Determine the [x, y] coordinate at the center of the cell enclosing the given text.  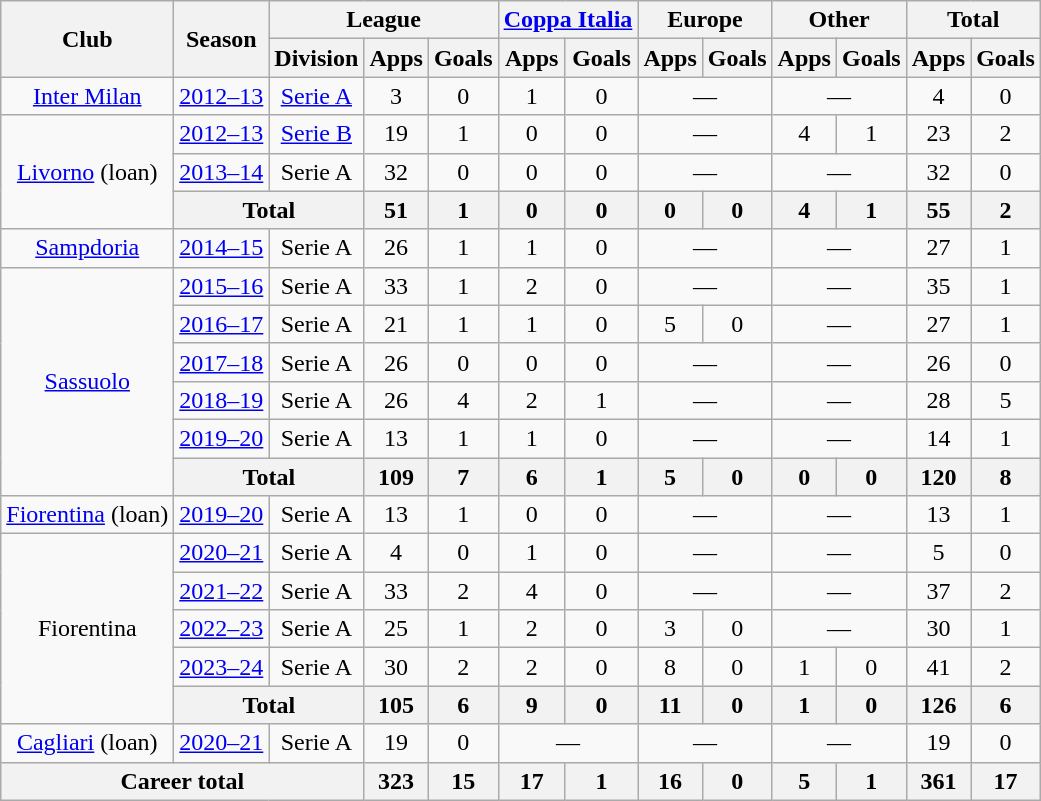
105 [396, 705]
Europe [705, 20]
Club [88, 39]
28 [938, 400]
51 [396, 210]
11 [670, 705]
Other [839, 20]
41 [938, 667]
Fiorentina (loan) [88, 515]
Sassuolo [88, 381]
23 [938, 134]
Serie B [316, 134]
Division [316, 58]
2016–17 [222, 324]
37 [938, 591]
25 [396, 629]
120 [938, 477]
2015–16 [222, 286]
2018–19 [222, 400]
Season [222, 39]
2023–24 [222, 667]
2017–18 [222, 362]
Sampdoria [88, 248]
109 [396, 477]
Cagliari (loan) [88, 743]
2014–15 [222, 248]
126 [938, 705]
Coppa Italia [568, 20]
2022–23 [222, 629]
35 [938, 286]
2013–14 [222, 172]
16 [670, 781]
21 [396, 324]
14 [938, 438]
Fiorentina [88, 629]
Inter Milan [88, 96]
15 [463, 781]
League [384, 20]
361 [938, 781]
Livorno (loan) [88, 172]
Career total [182, 781]
2021–22 [222, 591]
7 [463, 477]
55 [938, 210]
323 [396, 781]
9 [532, 705]
